Extract the [X, Y] coordinate from the center of the cell holding the provided text.  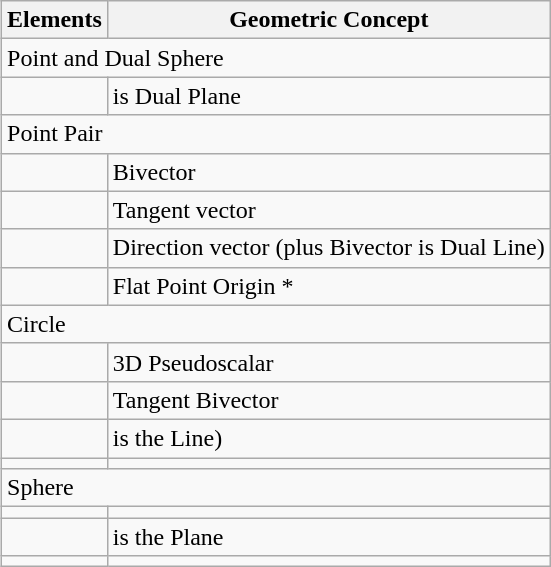
3D Pseudoscalar [328, 362]
Direction vector (plus Bivector is Dual Line) [328, 248]
Elements [55, 20]
is the Plane [328, 537]
Geometric Concept [328, 20]
Flat Point Origin * [328, 286]
Bivector [328, 172]
Sphere [276, 488]
Tangent vector [328, 210]
Point Pair [276, 134]
Point and Dual Sphere [276, 58]
Tangent Bivector [328, 400]
is the Line) [328, 438]
Circle [276, 324]
is Dual Plane [328, 96]
